Identify which cell holds the provided text, then report its (x, y) central coordinate. 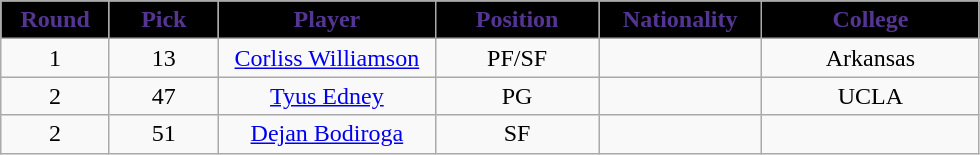
13 (164, 58)
SF (518, 134)
Pick (164, 20)
College (870, 20)
Position (518, 20)
Corliss Williamson (326, 58)
Arkansas (870, 58)
Dejan Bodiroga (326, 134)
51 (164, 134)
Round (56, 20)
PF/SF (518, 58)
1 (56, 58)
UCLA (870, 96)
PG (518, 96)
Tyus Edney (326, 96)
47 (164, 96)
Player (326, 20)
Nationality (680, 20)
